Detect which cell encompasses the target text, then output its (x, y) center coordinate. 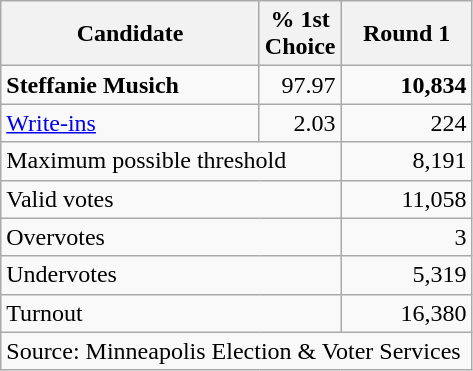
Candidate (130, 34)
Round 1 (406, 34)
Write-ins (130, 123)
% 1stChoice (300, 34)
97.97 (300, 85)
2.03 (300, 123)
Maximum possible threshold (171, 161)
5,319 (406, 275)
Source: Minneapolis Election & Voter Services (236, 351)
16,380 (406, 313)
8,191 (406, 161)
Undervotes (171, 275)
11,058 (406, 199)
10,834 (406, 85)
Steffanie Musich (130, 85)
Valid votes (171, 199)
Overvotes (171, 237)
Turnout (171, 313)
224 (406, 123)
3 (406, 237)
